For the text-containing cell, return its midpoint in (X, Y) coordinate format. 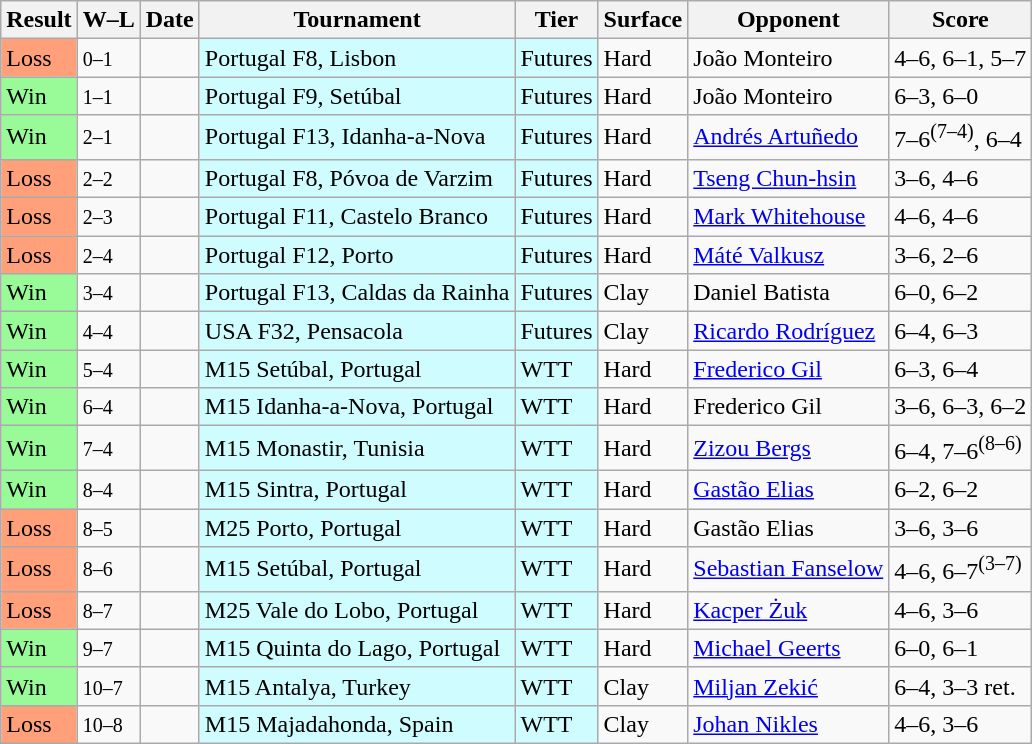
6–0, 6–1 (960, 648)
3–4 (108, 293)
Portugal F9, Setúbal (357, 96)
Portugal F13, Caldas da Rainha (357, 293)
3–6, 6–3, 6–2 (960, 407)
Ricardo Rodríguez (788, 331)
M15 Monastir, Tunisia (357, 448)
2–1 (108, 138)
9–7 (108, 648)
USA F32, Pensacola (357, 331)
Tier (556, 20)
4–6, 4–6 (960, 217)
6–3, 6–0 (960, 96)
W–L (108, 20)
1–1 (108, 96)
2–4 (108, 255)
Portugal F12, Porto (357, 255)
Tournament (357, 20)
M15 Quinta do Lago, Portugal (357, 648)
8–7 (108, 610)
4–6, 6–7(3–7) (960, 570)
2–2 (108, 178)
6–2, 6–2 (960, 489)
8–6 (108, 570)
Opponent (788, 20)
Máté Valkusz (788, 255)
Score (960, 20)
Surface (643, 20)
6–4, 3–3 ret. (960, 686)
6–0, 6–2 (960, 293)
2–3 (108, 217)
10–7 (108, 686)
M25 Porto, Portugal (357, 528)
7–6(7–4), 6–4 (960, 138)
Sebastian Fanselow (788, 570)
Result (39, 20)
Johan Nikles (788, 724)
M25 Vale do Lobo, Portugal (357, 610)
5–4 (108, 369)
Michael Geerts (788, 648)
4–6, 6–1, 5–7 (960, 58)
10–8 (108, 724)
7–4 (108, 448)
Zizou Bergs (788, 448)
Portugal F11, Castelo Branco (357, 217)
Portugal F13, Idanha-a-Nova (357, 138)
Daniel Batista (788, 293)
Portugal F8, Póvoa de Varzim (357, 178)
Tseng Chun-hsin (788, 178)
Kacper Żuk (788, 610)
3–6, 3–6 (960, 528)
3–6, 4–6 (960, 178)
Miljan Zekić (788, 686)
6–4, 6–3 (960, 331)
0–1 (108, 58)
8–4 (108, 489)
M15 Majadahonda, Spain (357, 724)
8–5 (108, 528)
M15 Antalya, Turkey (357, 686)
Andrés Artuñedo (788, 138)
6–4 (108, 407)
M15 Sintra, Portugal (357, 489)
Date (170, 20)
Portugal F8, Lisbon (357, 58)
Mark Whitehouse (788, 217)
6–3, 6–4 (960, 369)
4–4 (108, 331)
6–4, 7–6(8–6) (960, 448)
M15 Idanha-a-Nova, Portugal (357, 407)
3–6, 2–6 (960, 255)
